For the text-containing cell, return its midpoint in [x, y] coordinate format. 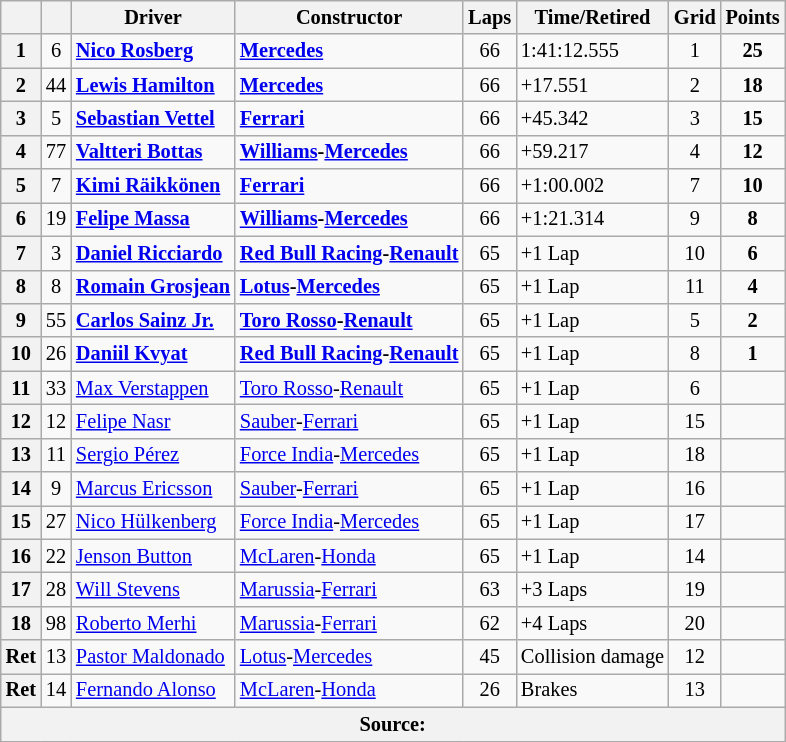
Nico Rosberg [153, 51]
Sebastian Vettel [153, 118]
Driver [153, 17]
Felipe Massa [153, 219]
Felipe Nasr [153, 421]
22 [56, 556]
Nico Hülkenberg [153, 522]
+4 Laps [592, 623]
Source: [393, 724]
Points [753, 17]
+1:21.314 [592, 219]
Pastor Maldonado [153, 657]
Lewis Hamilton [153, 85]
44 [56, 85]
33 [56, 388]
+3 Laps [592, 589]
27 [56, 522]
Fernando Alonso [153, 690]
Sergio Pérez [153, 455]
Valtteri Bottas [153, 152]
1:41:12.555 [592, 51]
+45.342 [592, 118]
Romain Grosjean [153, 287]
Daniil Kvyat [153, 354]
28 [56, 589]
Jenson Button [153, 556]
98 [56, 623]
+1:00.002 [592, 186]
Carlos Sainz Jr. [153, 320]
Will Stevens [153, 589]
Grid [695, 17]
Kimi Räikkönen [153, 186]
+17.551 [592, 85]
Constructor [349, 17]
Max Verstappen [153, 388]
Roberto Merhi [153, 623]
25 [753, 51]
45 [490, 657]
Laps [490, 17]
62 [490, 623]
Daniel Ricciardo [153, 253]
Brakes [592, 690]
77 [56, 152]
+59.217 [592, 152]
Marcus Ericsson [153, 489]
63 [490, 589]
55 [56, 320]
20 [695, 623]
Time/Retired [592, 17]
Collision damage [592, 657]
